Capture the cell that displays the provided text and extract its (x, y) central coordinate. 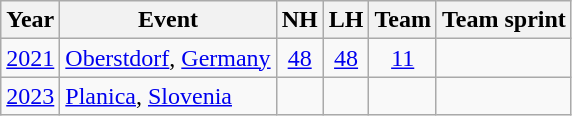
Event (168, 20)
Team sprint (504, 20)
11 (403, 58)
Team (403, 20)
LH (346, 20)
2023 (30, 96)
NH (300, 20)
Planica, Slovenia (168, 96)
Year (30, 20)
2021 (30, 58)
Oberstdorf, Germany (168, 58)
